Provide the (X, Y) coordinate of the cell's center where the given text is located.  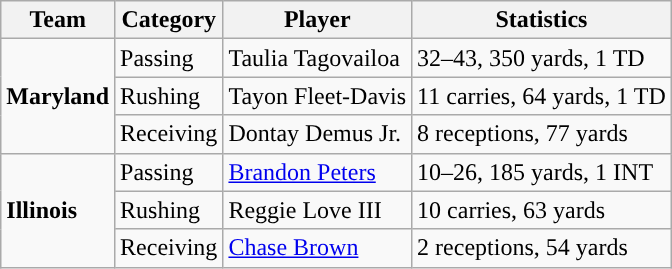
Illinois (58, 210)
10–26, 185 yards, 1 INT (542, 172)
32–43, 350 yards, 1 TD (542, 58)
Category (169, 20)
2 receptions, 54 yards (542, 248)
11 carries, 64 yards, 1 TD (542, 96)
Brandon Peters (318, 172)
10 carries, 63 yards (542, 210)
8 receptions, 77 yards (542, 134)
Dontay Demus Jr. (318, 134)
Player (318, 20)
Chase Brown (318, 248)
Team (58, 20)
Taulia Tagovailoa (318, 58)
Statistics (542, 20)
Tayon Fleet-Davis (318, 96)
Reggie Love III (318, 210)
Maryland (58, 96)
